Locate the cell with the specified text and output its [x, y] center coordinate. 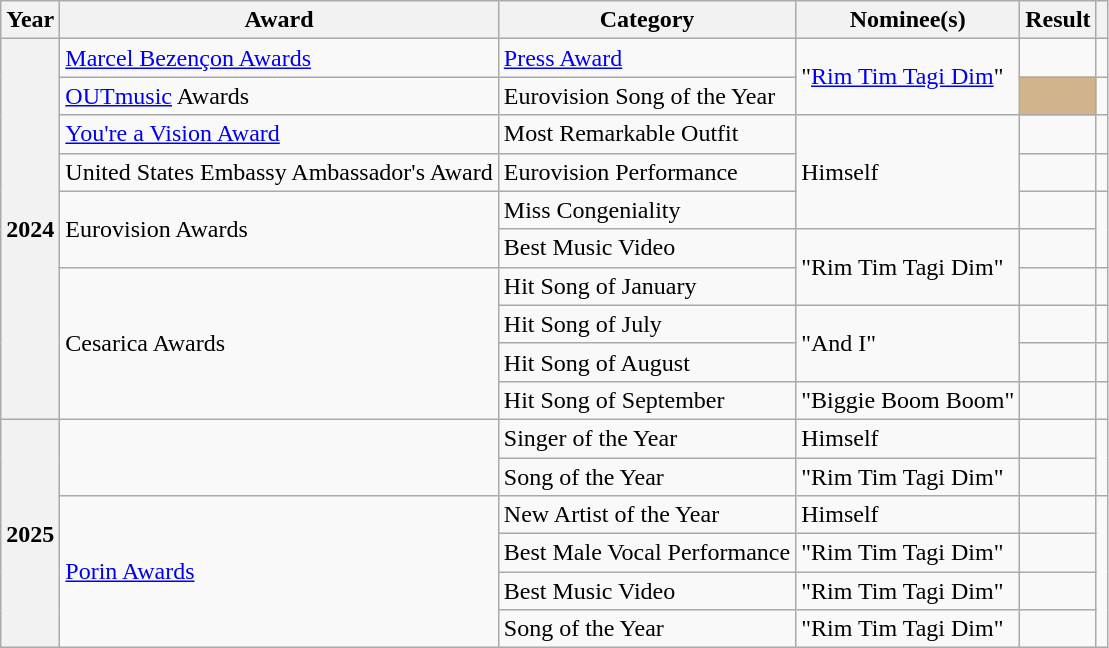
Hit Song of July [646, 324]
Marcel Bezençon Awards [279, 58]
Porin Awards [279, 572]
Press Award [646, 58]
Award [279, 20]
Year [30, 20]
OUTmusic Awards [279, 96]
Best Male Vocal Performance [646, 553]
You're a Vision Award [279, 134]
Hit Song of August [646, 362]
Hit Song of January [646, 286]
Category [646, 20]
Miss Congeniality [646, 210]
Eurovision Performance [646, 172]
New Artist of the Year [646, 515]
Result [1058, 20]
Eurovision Awards [279, 229]
2024 [30, 230]
"Biggie Boom Boom" [908, 400]
Nominee(s) [908, 20]
2025 [30, 533]
Most Remarkable Outfit [646, 134]
Eurovision Song of the Year [646, 96]
"And I" [908, 343]
United States Embassy Ambassador's Award [279, 172]
Hit Song of September [646, 400]
Singer of the Year [646, 438]
Cesarica Awards [279, 343]
